From the cell containing the given text, extract its center point as (x, y) coordinate. 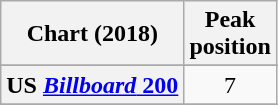
Peak position (230, 34)
7 (230, 85)
US Billboard 200 (92, 85)
Chart (2018) (92, 34)
